Return (X, Y) of the center of cell containing provided text 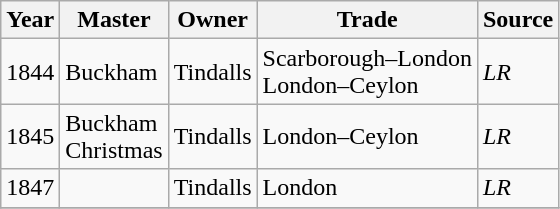
BuckhamChristmas (114, 136)
Source (518, 20)
Year (30, 20)
London–Ceylon (367, 136)
Owner (212, 20)
1844 (30, 72)
Trade (367, 20)
Master (114, 20)
London (367, 188)
Buckham (114, 72)
1845 (30, 136)
Scarborough–LondonLondon–Ceylon (367, 72)
1847 (30, 188)
